Identify which cell holds the provided text, then report its (x, y) central coordinate. 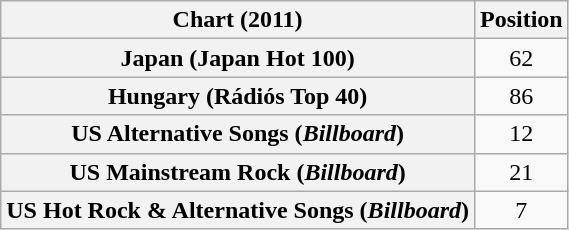
7 (521, 210)
21 (521, 172)
Japan (Japan Hot 100) (238, 58)
Chart (2011) (238, 20)
US Mainstream Rock (Billboard) (238, 172)
Position (521, 20)
Hungary (Rádiós Top 40) (238, 96)
12 (521, 134)
62 (521, 58)
86 (521, 96)
US Hot Rock & Alternative Songs (Billboard) (238, 210)
US Alternative Songs (Billboard) (238, 134)
